Capture the cell that displays the provided text and extract its [X, Y] central coordinate. 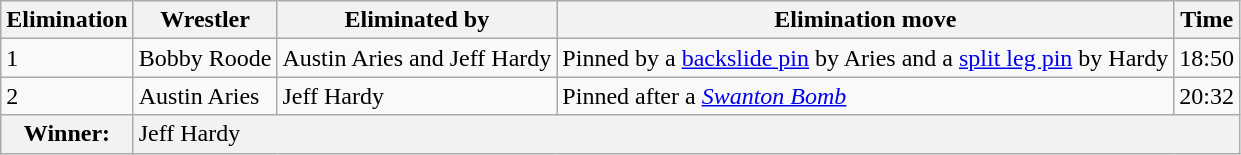
2 [67, 96]
Wrestler [205, 20]
Pinned after a Swanton Bomb [866, 96]
Time [1207, 20]
1 [67, 58]
Winner: [67, 134]
18:50 [1207, 58]
Austin Aries [205, 96]
Elimination move [866, 20]
Pinned by a backslide pin by Aries and a split leg pin by Hardy [866, 58]
20:32 [1207, 96]
Bobby Roode [205, 58]
Austin Aries and Jeff Hardy [417, 58]
Eliminated by [417, 20]
Elimination [67, 20]
